Return [X, Y] of the center of cell containing provided text 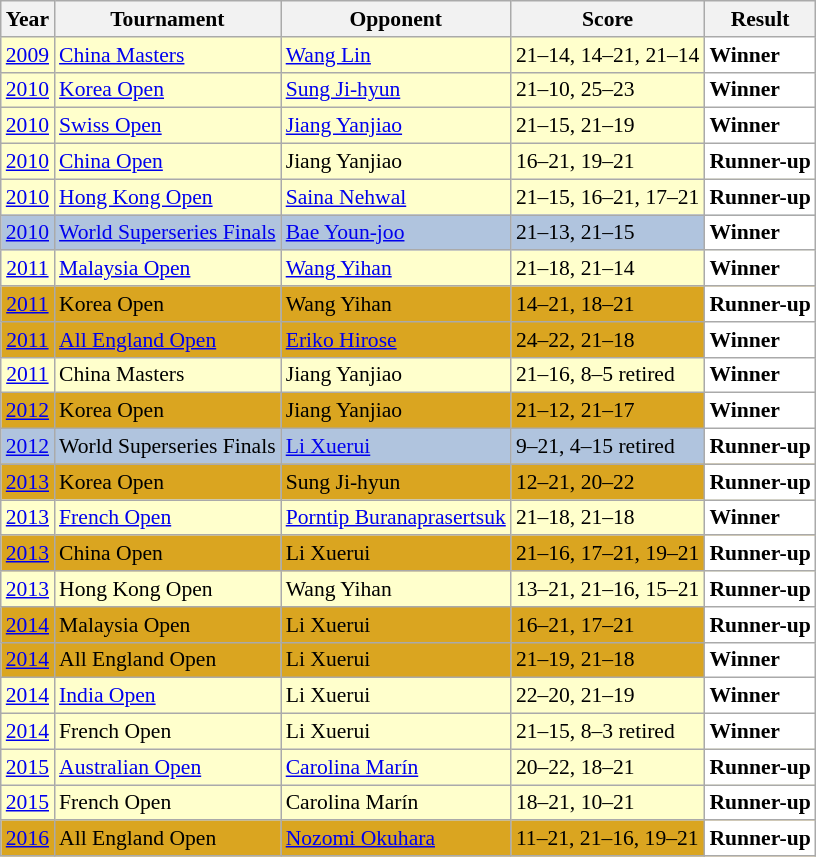
13–21, 21–16, 15–21 [608, 589]
16–21, 19–21 [608, 162]
21–15, 21–19 [608, 126]
16–21, 17–21 [608, 625]
18–21, 10–21 [608, 803]
Wang Lin [396, 55]
21–13, 21–15 [608, 233]
Bae Youn-joo [396, 233]
21–18, 21–14 [608, 269]
21–16, 8–5 retired [608, 375]
Result [760, 19]
14–21, 18–21 [608, 304]
Eriko Hirose [396, 340]
Saina Nehwal [396, 197]
20–22, 18–21 [608, 767]
Opponent [396, 19]
21–14, 14–21, 21–14 [608, 55]
Porntip Buranaprasertsuk [396, 518]
Tournament [168, 19]
Australian Open [168, 767]
11–21, 21–16, 19–21 [608, 839]
22–20, 21–19 [608, 696]
21–19, 21–18 [608, 660]
Year [28, 19]
21–15, 16–21, 17–21 [608, 197]
2009 [28, 55]
21–18, 21–18 [608, 518]
21–12, 21–17 [608, 411]
21–16, 17–21, 19–21 [608, 554]
2016 [28, 839]
Nozomi Okuhara [396, 839]
21–15, 8–3 retired [608, 732]
24–22, 21–18 [608, 340]
12–21, 20–22 [608, 482]
Score [608, 19]
21–10, 25–23 [608, 90]
9–21, 4–15 retired [608, 447]
India Open [168, 696]
Swiss Open [168, 126]
